Output the [X, Y] coordinate of the center of the cell containing the given text.  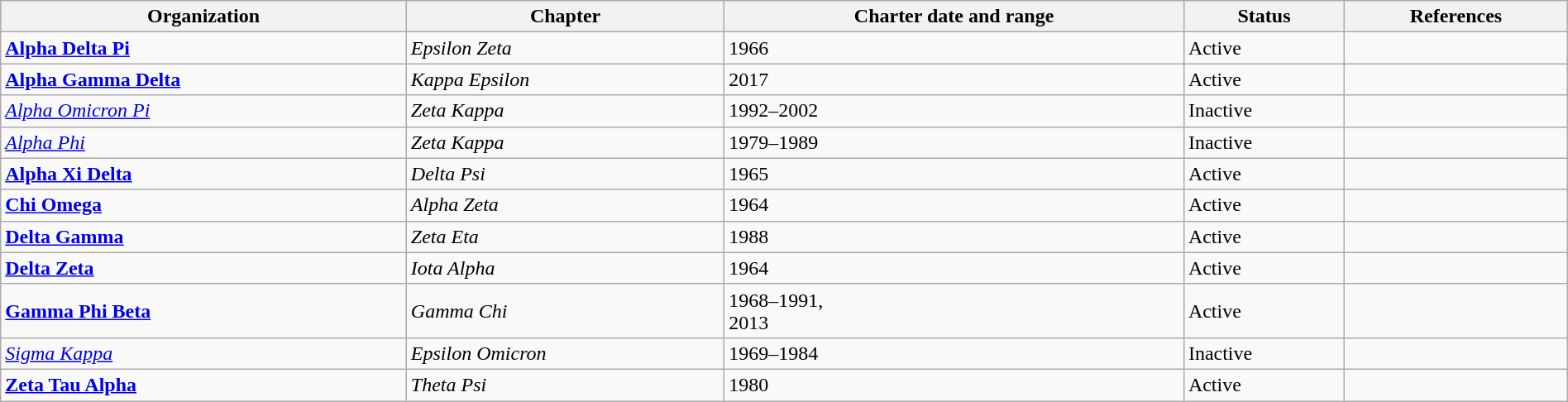
References [1456, 17]
Alpha Omicron Pi [203, 111]
Delta Psi [566, 174]
Kappa Epsilon [566, 79]
Gamma Phi Beta [203, 311]
Chapter [566, 17]
1969–1984 [954, 353]
Iota Alpha [566, 268]
Status [1264, 17]
Gamma Chi [566, 311]
Chi Omega [203, 205]
2017 [954, 79]
Alpha Delta Pi [203, 48]
Alpha Xi Delta [203, 174]
1988 [954, 237]
Sigma Kappa [203, 353]
Alpha Gamma Delta [203, 79]
Delta Zeta [203, 268]
Zeta Eta [566, 237]
1979–1989 [954, 142]
Delta Gamma [203, 237]
Theta Psi [566, 385]
1965 [954, 174]
1966 [954, 48]
Epsilon Zeta [566, 48]
Alpha Zeta [566, 205]
Epsilon Omicron [566, 353]
Alpha Phi [203, 142]
1992–2002 [954, 111]
Zeta Tau Alpha [203, 385]
1980 [954, 385]
1968–1991,2013 [954, 311]
Charter date and range [954, 17]
Organization [203, 17]
